Identify which cell holds the provided text, then report its [x, y] central coordinate. 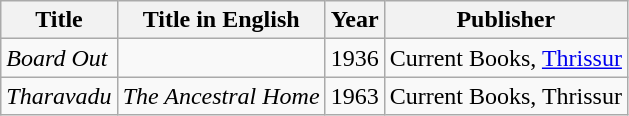
Board Out [59, 58]
1936 [354, 58]
1963 [354, 96]
Year [354, 20]
Tharavadu [59, 96]
Title [59, 20]
The Ancestral Home [221, 96]
Title in English [221, 20]
Publisher [506, 20]
